Output the [X, Y] coordinate of the center of the cell containing the given text.  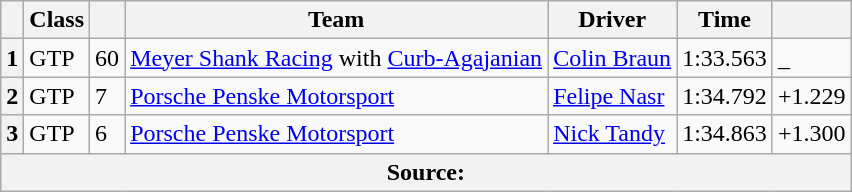
6 [108, 134]
Felipe Nasr [612, 96]
Time [725, 20]
Source: [426, 172]
+1.229 [812, 96]
Nick Tandy [612, 134]
Meyer Shank Racing with Curb-Agajanian [336, 58]
Team [336, 20]
_ [812, 58]
3 [12, 134]
+1.300 [812, 134]
7 [108, 96]
2 [12, 96]
1:34.863 [725, 134]
1:33.563 [725, 58]
Class [57, 20]
Colin Braun [612, 58]
60 [108, 58]
1 [12, 58]
1:34.792 [725, 96]
Driver [612, 20]
